Scan for the cell matching the given text and deliver its (x, y) coordinate at center. 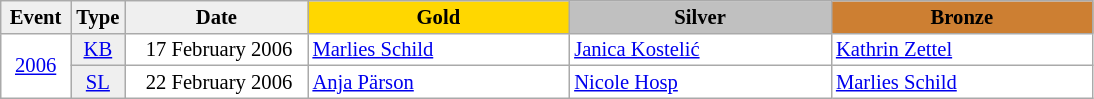
Gold (439, 16)
Event (36, 16)
Date (216, 16)
Kathrin Zettel (962, 49)
2006 (36, 65)
Janica Kostelić (700, 49)
17 February 2006 (216, 49)
Type (98, 16)
Bronze (962, 16)
SL (98, 81)
Anja Pärson (439, 81)
Nicole Hosp (700, 81)
Silver (700, 16)
22 February 2006 (216, 81)
KB (98, 49)
